Detect which cell encompasses the target text, then output its (X, Y) center coordinate. 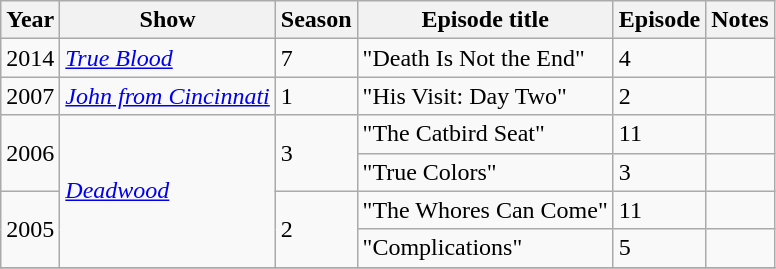
"The Whores Can Come" (485, 210)
John from Cincinnati (168, 96)
Season (316, 20)
Year (30, 20)
5 (659, 248)
4 (659, 58)
"His Visit: Day Two" (485, 96)
Episode (659, 20)
"Death Is Not the End" (485, 58)
1 (316, 96)
True Blood (168, 58)
Show (168, 20)
Notes (740, 20)
2014 (30, 58)
"The Catbird Seat" (485, 134)
Episode title (485, 20)
2006 (30, 153)
"True Colors" (485, 172)
7 (316, 58)
2005 (30, 229)
Deadwood (168, 191)
"Complications" (485, 248)
2007 (30, 96)
